Extract the [X, Y] coordinate from the center of the cell holding the provided text.  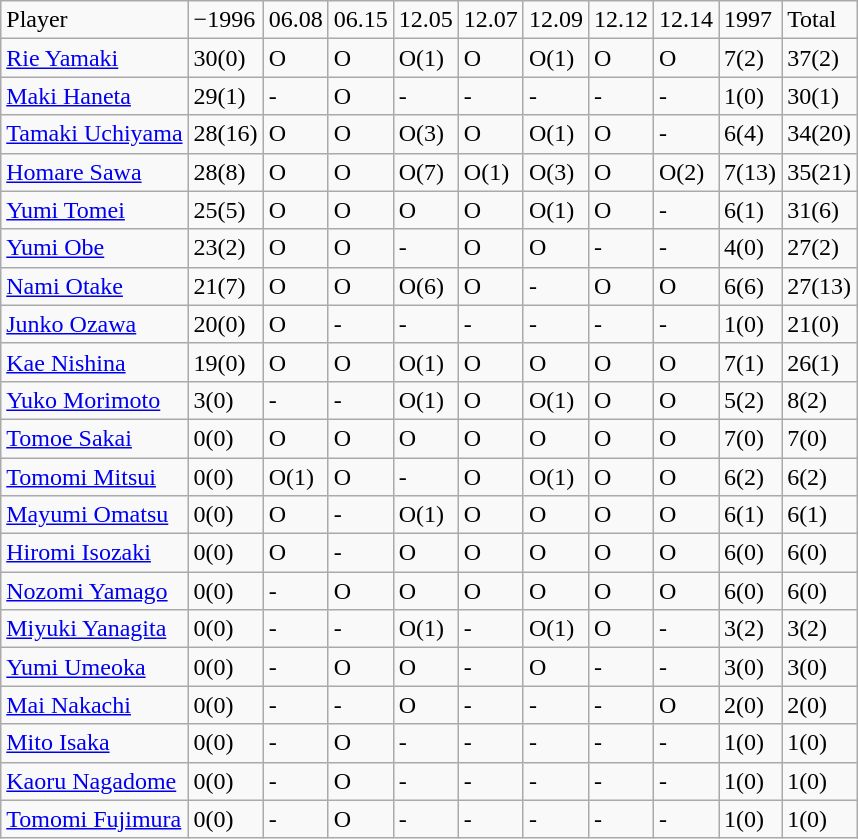
12.12 [620, 20]
27(13) [820, 286]
21(0) [820, 324]
5(2) [750, 400]
Maki Haneta [94, 96]
Miyuki Yanagita [94, 629]
Kae Nishina [94, 362]
Total [820, 20]
Kaoru Nagadome [94, 781]
O(6) [426, 286]
Tamaki Uchiyama [94, 134]
Mayumi Omatsu [94, 515]
30(0) [226, 58]
O(7) [426, 172]
Mito Isaka [94, 743]
Yumi Umeoka [94, 667]
19(0) [226, 362]
Nami Otake [94, 286]
Homare Sawa [94, 172]
6(6) [750, 286]
Mai Nakachi [94, 705]
Yuko Morimoto [94, 400]
6(4) [750, 134]
7(1) [750, 362]
12.14 [686, 20]
21(7) [226, 286]
34(20) [820, 134]
06.08 [296, 20]
Player [94, 20]
35(21) [820, 172]
12.07 [490, 20]
Junko Ozawa [94, 324]
20(0) [226, 324]
Tomomi Fujimura [94, 819]
23(2) [226, 248]
Hiromi Isozaki [94, 553]
Tomoe Sakai [94, 438]
28(8) [226, 172]
26(1) [820, 362]
27(2) [820, 248]
Rie Yamaki [94, 58]
12.09 [556, 20]
1997 [750, 20]
Nozomi Yamago [94, 591]
Yumi Obe [94, 248]
06.15 [360, 20]
7(2) [750, 58]
28(16) [226, 134]
29(1) [226, 96]
Yumi Tomei [94, 210]
25(5) [226, 210]
Tomomi Mitsui [94, 477]
12.05 [426, 20]
−1996 [226, 20]
4(0) [750, 248]
7(13) [750, 172]
31(6) [820, 210]
O(2) [686, 172]
8(2) [820, 400]
37(2) [820, 58]
30(1) [820, 96]
